Extract the [X, Y] coordinate from the center of the cell holding the provided text.  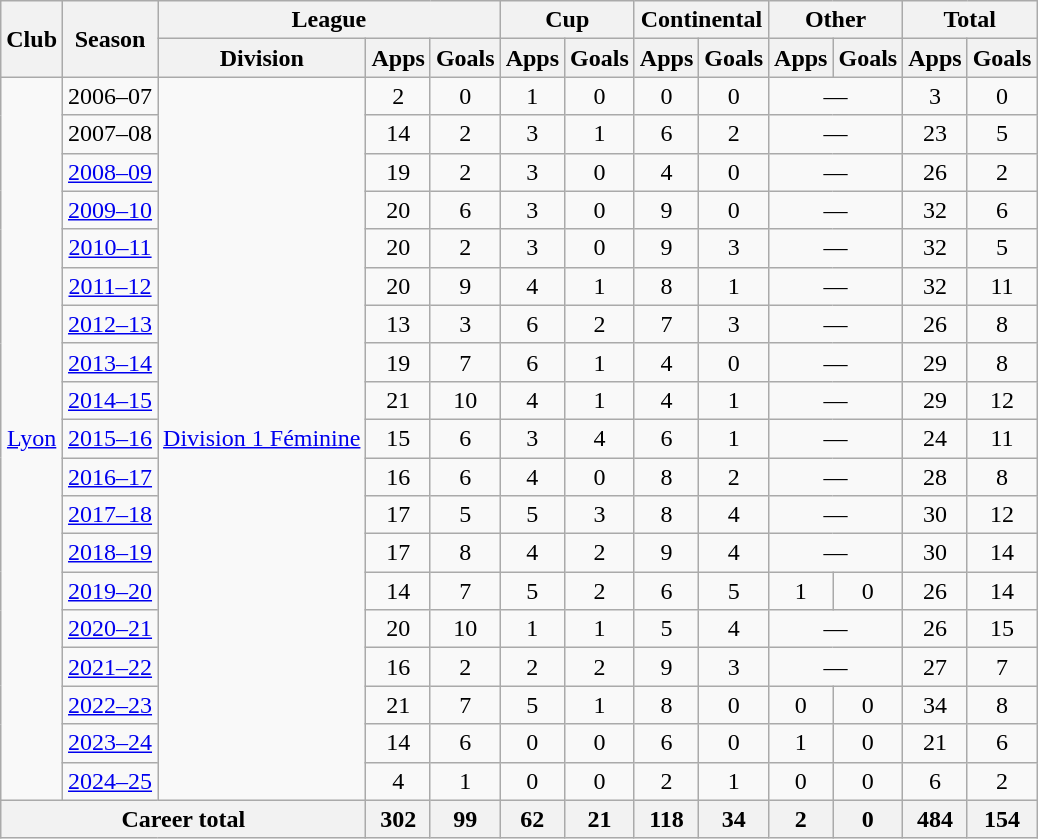
Club [32, 39]
2021–22 [110, 667]
62 [532, 819]
99 [465, 819]
118 [666, 819]
2023–24 [110, 743]
Division 1 Féminine [262, 438]
2017–18 [110, 515]
Division [262, 58]
2012–13 [110, 324]
2009–10 [110, 210]
27 [935, 667]
Career total [184, 819]
2015–16 [110, 438]
302 [398, 819]
Season [110, 39]
13 [398, 324]
2011–12 [110, 286]
2010–11 [110, 248]
2022–23 [110, 705]
2024–25 [110, 781]
2007–08 [110, 134]
484 [935, 819]
Lyon [32, 438]
2016–17 [110, 477]
24 [935, 438]
2020–21 [110, 629]
2008–09 [110, 172]
28 [935, 477]
2013–14 [110, 362]
154 [1002, 819]
Other [836, 20]
Continental [701, 20]
2014–15 [110, 400]
Total [970, 20]
Cup [567, 20]
2019–20 [110, 591]
League [330, 20]
2006–07 [110, 96]
2018–19 [110, 553]
23 [935, 134]
